From the cell containing the given text, extract its center point as (x, y) coordinate. 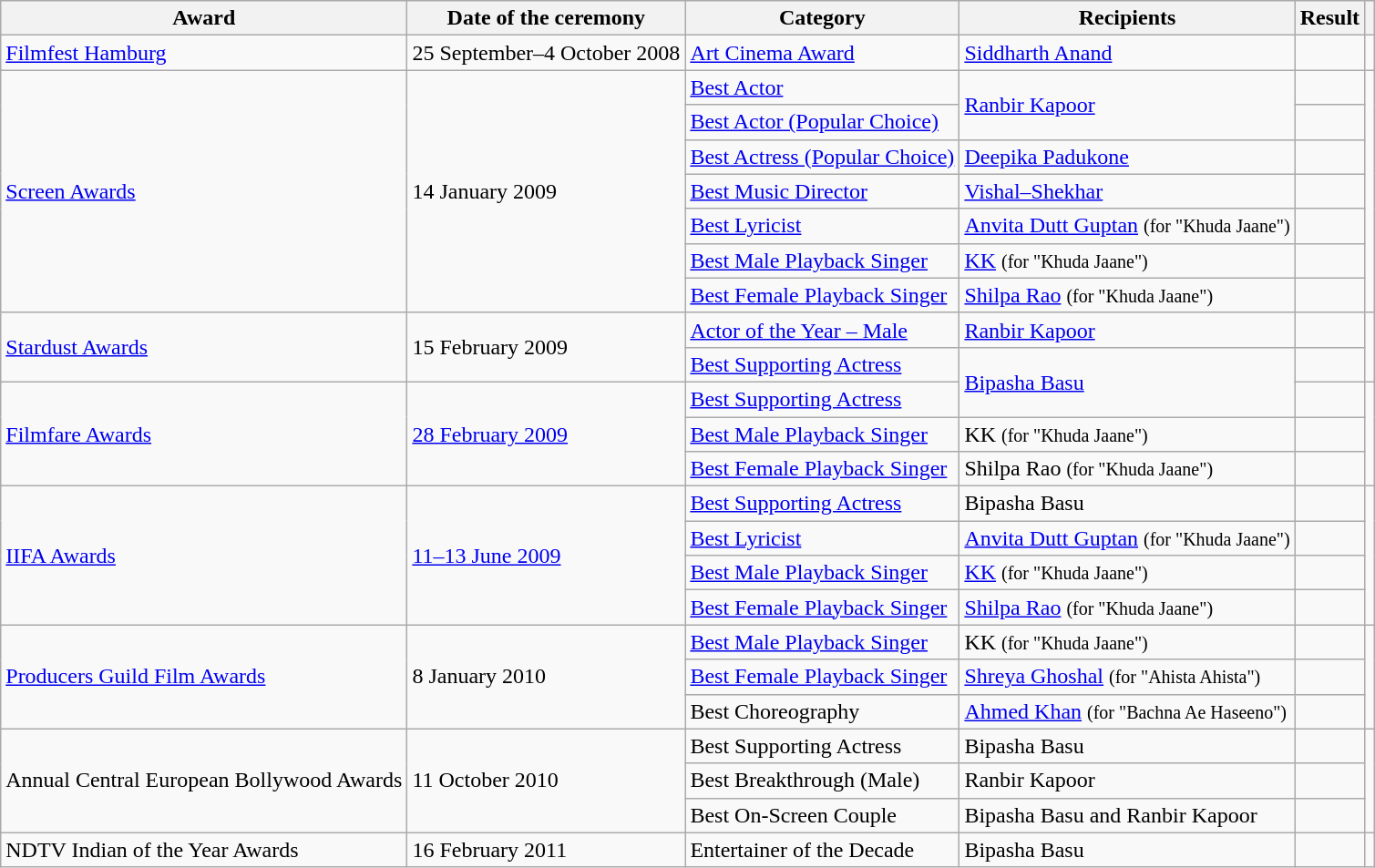
Best Actor (Popular Choice) (822, 122)
Art Cinema Award (822, 53)
Siddharth Anand (1127, 53)
Recipients (1127, 18)
Date of the ceremony (547, 18)
11 October 2010 (547, 781)
Best On-Screen Couple (822, 815)
11–13 June 2009 (547, 556)
Bipasha Basu and Ranbir Kapoor (1127, 815)
Best Breakthrough (Male) (822, 781)
Best Actor (822, 87)
Annual Central European Bollywood Awards (204, 781)
Result (1329, 18)
IIFA Awards (204, 556)
Shreya Ghoshal (for "Ahista Ahista") (1127, 677)
25 September–4 October 2008 (547, 53)
Category (822, 18)
Filmfest Hamburg (204, 53)
Filmfare Awards (204, 434)
28 February 2009 (547, 434)
Producers Guild Film Awards (204, 677)
Best Actress (Popular Choice) (822, 157)
16 February 2011 (547, 850)
Vishal–Shekhar (1127, 191)
Best Music Director (822, 191)
Award (204, 18)
8 January 2010 (547, 677)
14 January 2009 (547, 191)
15 February 2009 (547, 347)
Screen Awards (204, 191)
Best Choreography (822, 711)
Ahmed Khan (for "Bachna Ae Haseeno") (1127, 711)
NDTV Indian of the Year Awards (204, 850)
Deepika Padukone (1127, 157)
Actor of the Year – Male (822, 330)
Stardust Awards (204, 347)
Entertainer of the Decade (822, 850)
